Extract the [x, y] coordinate from the center of the cell holding the provided text.  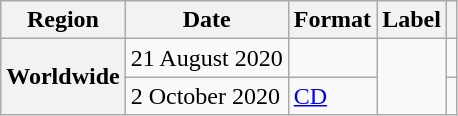
Region [63, 20]
CD [332, 96]
Format [332, 20]
21 August 2020 [206, 58]
2 October 2020 [206, 96]
Worldwide [63, 77]
Label [412, 20]
Date [206, 20]
